Pinpoint the cell where the given text exists, returning its (x, y) midpoint coordinate. 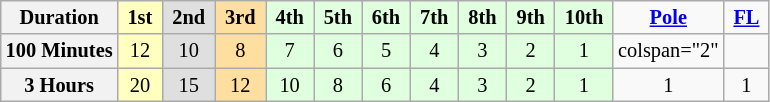
3 Hours (60, 85)
5th (338, 17)
7 (290, 51)
6th (386, 17)
1st (140, 17)
100 Minutes (60, 51)
20 (140, 85)
8th (482, 17)
7th (434, 17)
15 (188, 85)
colspan="2" (668, 51)
10th (584, 17)
FL (746, 17)
3rd (240, 17)
9th (531, 17)
Pole (668, 17)
2nd (188, 17)
Duration (60, 17)
5 (386, 51)
4th (290, 17)
